Search for the cell housing the specified text and yield its (x, y) center coordinate. 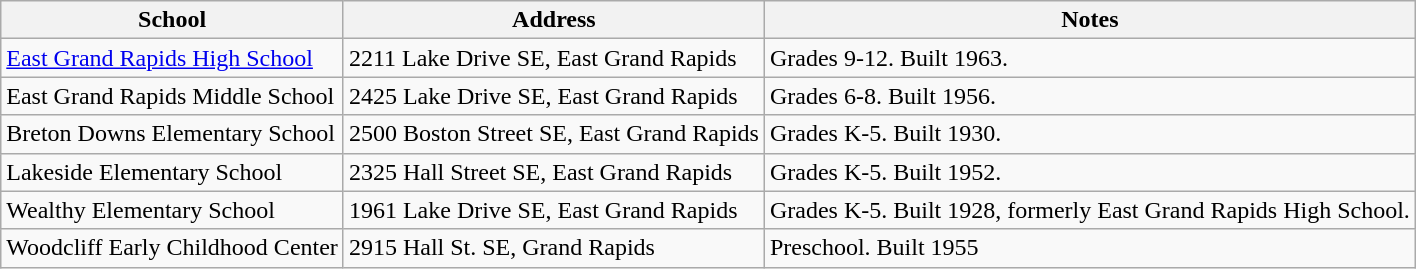
2500 Boston Street SE, East Grand Rapids (554, 134)
Grades 6-8. Built 1956. (1090, 96)
2325 Hall Street SE, East Grand Rapids (554, 172)
School (172, 20)
2425 Lake Drive SE, East Grand Rapids (554, 96)
Address (554, 20)
Grades K-5. Built 1928, formerly East Grand Rapids High School. (1090, 210)
Grades 9-12. Built 1963. (1090, 58)
Woodcliff Early Childhood Center (172, 248)
2915 Hall St. SE, Grand Rapids (554, 248)
Wealthy Elementary School (172, 210)
Preschool. Built 1955 (1090, 248)
East Grand Rapids High School (172, 58)
2211 Lake Drive SE, East Grand Rapids (554, 58)
Breton Downs Elementary School (172, 134)
Lakeside Elementary School (172, 172)
Notes (1090, 20)
East Grand Rapids Middle School (172, 96)
Grades K-5. Built 1952. (1090, 172)
1961 Lake Drive SE, East Grand Rapids (554, 210)
Grades K-5. Built 1930. (1090, 134)
